From the cell containing the given text, extract its center point as [X, Y] coordinate. 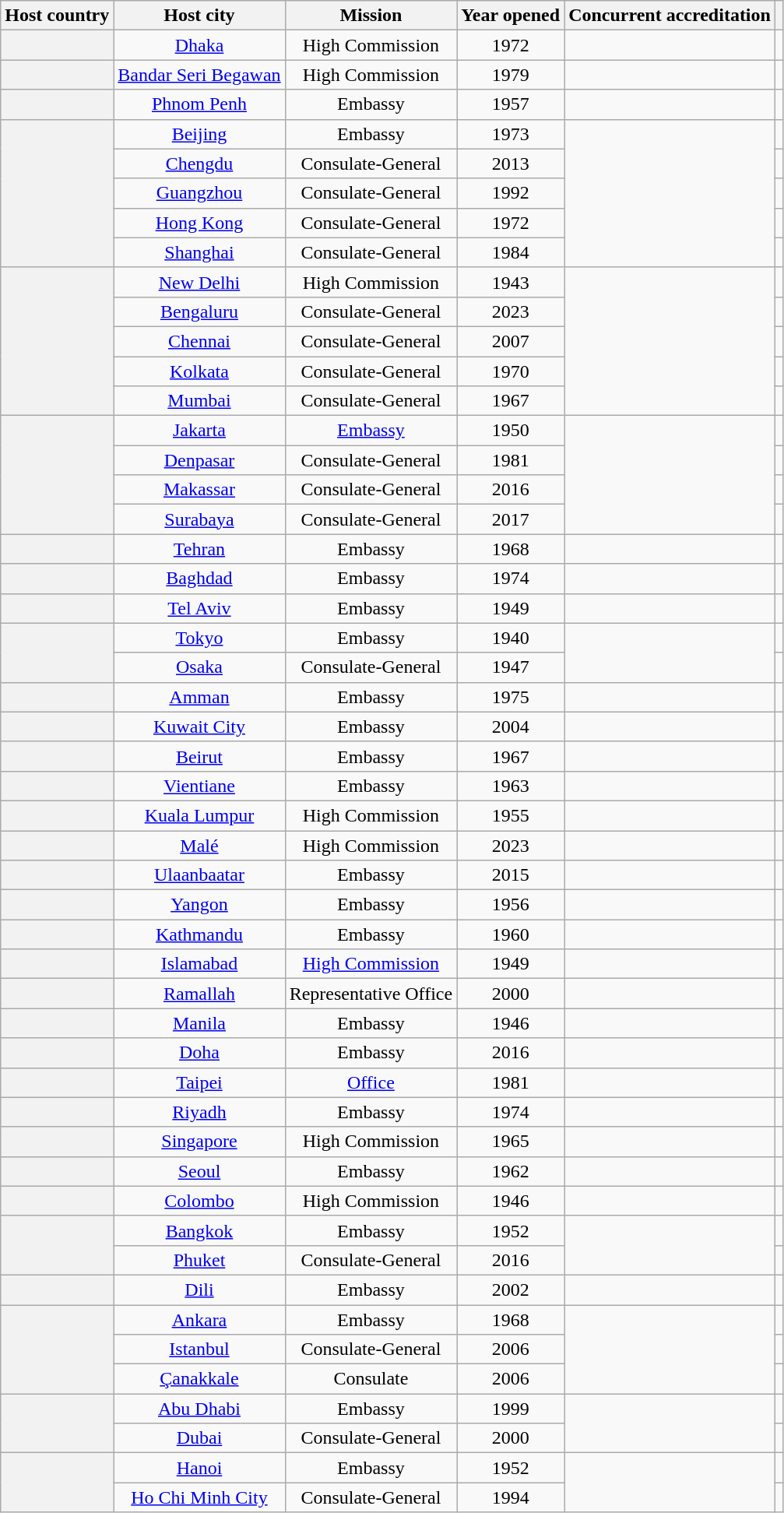
Bangkok [199, 1230]
1965 [511, 1142]
Surabaya [199, 519]
Kathmandu [199, 934]
Seoul [199, 1171]
2013 [511, 164]
Hanoi [199, 1468]
2004 [511, 727]
Bengaluru [199, 311]
1992 [511, 193]
Dhaka [199, 45]
1984 [511, 252]
Malé [199, 845]
1957 [511, 104]
Vientiane [199, 786]
Mission [371, 16]
2017 [511, 519]
Beijing [199, 134]
Phnom Penh [199, 104]
Concurrent accreditation [670, 16]
Istanbul [199, 1349]
1940 [511, 638]
1970 [511, 371]
Çanakkale [199, 1379]
1979 [511, 75]
Kuwait City [199, 727]
Taipei [199, 1082]
1973 [511, 134]
Host country [58, 16]
1960 [511, 934]
2015 [511, 875]
Doha [199, 1053]
Chennai [199, 341]
1999 [511, 1409]
1955 [511, 815]
Chengdu [199, 164]
Amman [199, 697]
1962 [511, 1171]
Kuala Lumpur [199, 815]
Jakarta [199, 431]
Abu Dhabi [199, 1409]
Islamabad [199, 964]
Manila [199, 1023]
Osaka [199, 667]
Tehran [199, 549]
New Delhi [199, 282]
1943 [511, 282]
Ramallah [199, 994]
Ankara [199, 1320]
Tel Aviv [199, 608]
1994 [511, 1497]
Baghdad [199, 579]
Riyadh [199, 1112]
Dili [199, 1290]
Dubai [199, 1438]
Yangon [199, 905]
Ho Chi Minh City [199, 1497]
1975 [511, 697]
1963 [511, 786]
Office [371, 1082]
Tokyo [199, 638]
2007 [511, 341]
1947 [511, 667]
Year opened [511, 16]
Guangzhou [199, 193]
1950 [511, 431]
1956 [511, 905]
Colombo [199, 1201]
Bandar Seri Begawan [199, 75]
Mumbai [199, 401]
Representative Office [371, 994]
Consulate [371, 1379]
2002 [511, 1290]
Hong Kong [199, 223]
Denpasar [199, 460]
Host city [199, 16]
Phuket [199, 1260]
Makassar [199, 490]
Shanghai [199, 252]
Beirut [199, 756]
Kolkata [199, 371]
Singapore [199, 1142]
Ulaanbaatar [199, 875]
